Provide the (x, y) coordinate of the cell's center where the given text is located.  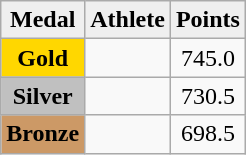
Medal (43, 20)
Points (208, 20)
730.5 (208, 96)
Gold (43, 58)
Athlete (128, 20)
Silver (43, 96)
Bronze (43, 134)
745.0 (208, 58)
698.5 (208, 134)
